Find where the given text appears and provide that cell's center as [x, y] coordinate. 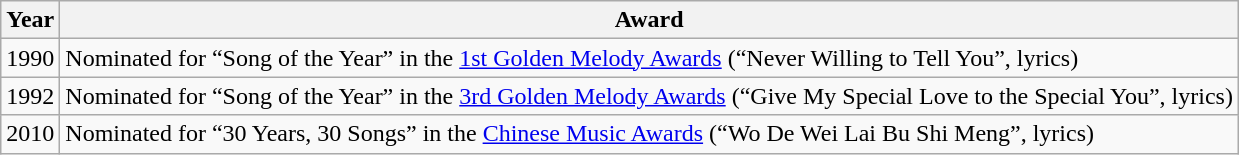
Nominated for “Song of the Year” in the 3rd Golden Melody Awards (“Give My Special Love to the Special You”, lyrics) [650, 96]
Award [650, 20]
1992 [30, 96]
Year [30, 20]
2010 [30, 134]
Nominated for “Song of the Year” in the 1st Golden Melody Awards (“Never Willing to Tell You”, lyrics) [650, 58]
Nominated for “30 Years, 30 Songs” in the Chinese Music Awards (“Wo De Wei Lai Bu Shi Meng”, lyrics) [650, 134]
1990 [30, 58]
